From the cell containing the given text, extract its center point as (x, y) coordinate. 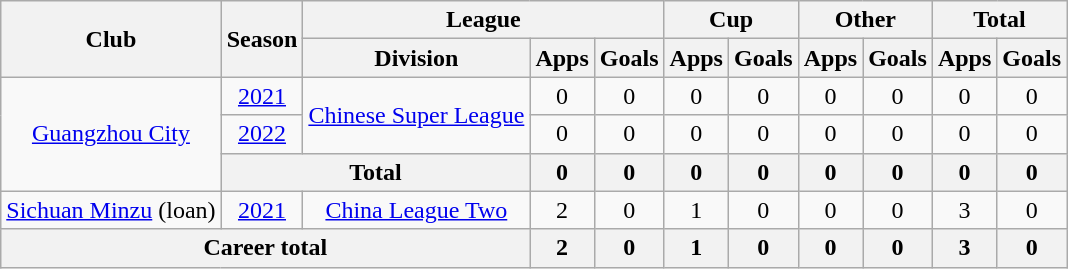
Cup (731, 20)
Club (111, 39)
Career total (266, 248)
Guangzhou City (111, 134)
China League Two (416, 210)
Season (262, 39)
Sichuan Minzu (loan) (111, 210)
Chinese Super League (416, 115)
Division (416, 58)
Other (865, 20)
League (484, 20)
2022 (262, 134)
